Scan for the cell matching the given text and deliver its (X, Y) coordinate at center. 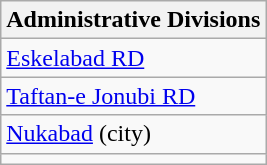
Administrative Divisions (134, 20)
Taftan-e Jonubi RD (134, 96)
Eskelabad RD (134, 58)
Nukabad (city) (134, 134)
